Extract the (x, y) coordinate from the center of the cell holding the provided text.  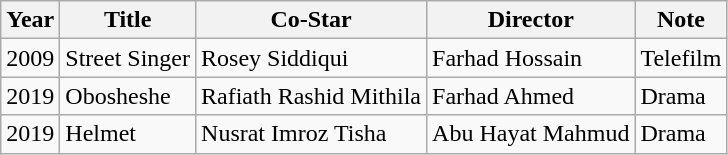
2009 (30, 58)
Co-Star (312, 20)
Street Singer (128, 58)
Director (531, 20)
Helmet (128, 134)
Year (30, 20)
Note (681, 20)
Farhad Ahmed (531, 96)
Obosheshe (128, 96)
Abu Hayat Mahmud (531, 134)
Rafiath Rashid Mithila (312, 96)
Nusrat Imroz Tisha (312, 134)
Farhad Hossain (531, 58)
Telefilm (681, 58)
Title (128, 20)
Rosey Siddiqui (312, 58)
